From the cell containing the given text, extract its center point as [x, y] coordinate. 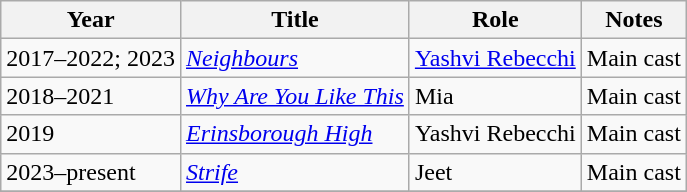
Year [91, 20]
Jeet [495, 172]
Neighbours [294, 58]
2017–2022; 2023 [91, 58]
Title [294, 20]
Role [495, 20]
Why Are You Like This [294, 96]
2018–2021 [91, 96]
Mia [495, 96]
2023–present [91, 172]
Notes [634, 20]
Strife [294, 172]
2019 [91, 134]
Erinsborough High [294, 134]
